Locate the cell with the specified text and output its [x, y] center coordinate. 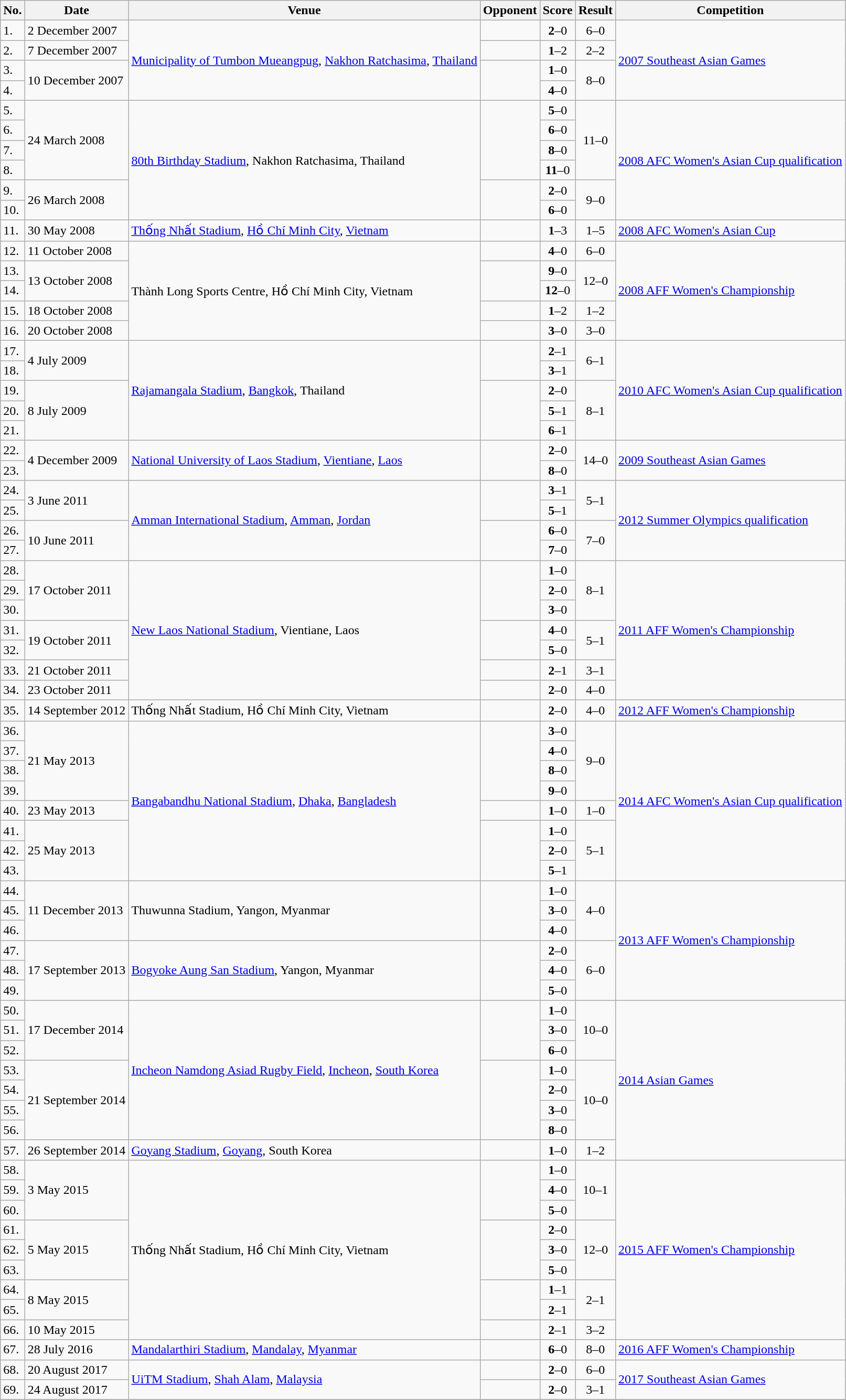
25. [13, 510]
2. [13, 50]
68. [13, 1370]
Competition [731, 10]
8 July 2009 [77, 410]
8. [13, 170]
28 July 2016 [77, 1350]
Thuwunna Stadium, Yangon, Myanmar [304, 910]
29. [13, 590]
2014 Asian Games [731, 1080]
1–1 [558, 1290]
5 May 2015 [77, 1250]
17 December 2014 [77, 1030]
16. [13, 330]
57. [13, 1150]
13 October 2008 [77, 281]
11 December 2013 [77, 910]
59. [13, 1190]
21 September 2014 [77, 1100]
18 October 2008 [77, 311]
UiTM Stadium, Shah Alam, Malaysia [304, 1380]
2008 AFC Women's Asian Cup qualification [731, 160]
54. [13, 1090]
39. [13, 790]
11. [13, 230]
50. [13, 1010]
Opponent [510, 10]
Incheon Namdong Asiad Rugby Field, Incheon, South Korea [304, 1070]
Mandalarthiri Stadium, Mandalay, Myanmar [304, 1350]
10 June 2011 [77, 540]
19. [13, 390]
Amman International Stadium, Amman, Jordan [304, 520]
62. [13, 1250]
24 March 2008 [77, 140]
Bogyoke Aung San Stadium, Yangon, Myanmar [304, 970]
47. [13, 950]
Thành Long Sports Centre, Hồ Chí Minh City, Vietnam [304, 291]
3. [13, 70]
No. [13, 10]
69. [13, 1390]
1–3 [558, 230]
15. [13, 311]
67. [13, 1350]
24 August 2017 [77, 1390]
24. [13, 490]
7 December 2007 [77, 50]
38. [13, 771]
58. [13, 1170]
Score [558, 10]
23. [13, 471]
43. [13, 870]
36. [13, 731]
10 December 2007 [77, 80]
34. [13, 690]
44. [13, 890]
2–2 [595, 50]
31. [13, 630]
18. [13, 370]
17 October 2011 [77, 590]
53. [13, 1070]
11 October 2008 [77, 251]
10–1 [595, 1190]
Goyang Stadium, Goyang, South Korea [304, 1150]
3–2 [595, 1330]
80th Birthday Stadium, Nakhon Ratchasima, Thailand [304, 160]
10. [13, 210]
1. [13, 30]
2011 AFF Women's Championship [731, 630]
2008 AFF Women's Championship [731, 291]
2012 Summer Olympics qualification [731, 520]
14. [13, 291]
25 May 2013 [77, 850]
56. [13, 1130]
2008 AFC Women's Asian Cup [731, 230]
22. [13, 451]
2015 AFF Women's Championship [731, 1249]
23 May 2013 [77, 810]
28. [13, 570]
45. [13, 911]
19 October 2011 [77, 640]
64. [13, 1290]
14–0 [595, 461]
Date [77, 10]
2017 Southeast Asian Games [731, 1380]
New Laos National Stadium, Vientiane, Laos [304, 630]
10 May 2015 [77, 1330]
4. [13, 90]
23 October 2011 [77, 690]
51. [13, 1030]
13. [13, 271]
26 March 2008 [77, 200]
60. [13, 1210]
26. [13, 530]
21 May 2013 [77, 761]
40. [13, 810]
20. [13, 411]
30 May 2008 [77, 230]
17 September 2013 [77, 970]
Municipality of Tumbon Mueangpug, Nakhon Ratchasima, Thailand [304, 60]
6. [13, 130]
21. [13, 431]
4 July 2009 [77, 360]
7. [13, 150]
9. [13, 190]
65. [13, 1310]
4 December 2009 [77, 461]
2014 AFC Women's Asian Cup qualification [731, 800]
66. [13, 1330]
35. [13, 710]
48. [13, 970]
Venue [304, 10]
27. [13, 550]
1–5 [595, 230]
61. [13, 1230]
5. [13, 110]
2009 Southeast Asian Games [731, 461]
63. [13, 1270]
21 October 2011 [77, 670]
20 October 2008 [77, 330]
14 September 2012 [77, 710]
30. [13, 610]
46. [13, 931]
2 December 2007 [77, 30]
2013 AFF Women's Championship [731, 940]
2016 AFF Women's Championship [731, 1350]
2010 AFC Women's Asian Cup qualification [731, 390]
55. [13, 1110]
2012 AFF Women's Championship [731, 710]
32. [13, 650]
12. [13, 251]
33. [13, 670]
20 August 2017 [77, 1370]
3 June 2011 [77, 500]
Result [595, 10]
49. [13, 990]
17. [13, 350]
41. [13, 830]
37. [13, 751]
2007 Southeast Asian Games [731, 60]
26 September 2014 [77, 1150]
3 May 2015 [77, 1190]
Rajamangala Stadium, Bangkok, Thailand [304, 390]
Bangabandhu National Stadium, Dhaka, Bangladesh [304, 800]
52. [13, 1050]
National University of Laos Stadium, Vientiane, Laos [304, 461]
42. [13, 850]
8 May 2015 [77, 1300]
